From the cell containing the given text, extract its center point as (X, Y) coordinate. 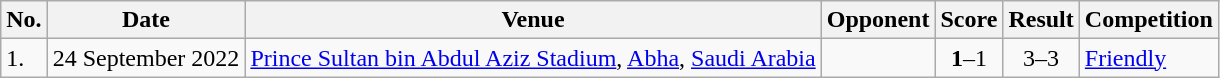
24 September 2022 (146, 58)
Score (969, 20)
Friendly (1148, 58)
1–1 (969, 58)
Competition (1148, 20)
Date (146, 20)
No. (24, 20)
3–3 (1041, 58)
Opponent (878, 20)
Venue (533, 20)
1. (24, 58)
Prince Sultan bin Abdul Aziz Stadium, Abha, Saudi Arabia (533, 58)
Result (1041, 20)
